Identify which cell holds the provided text, then report its (X, Y) central coordinate. 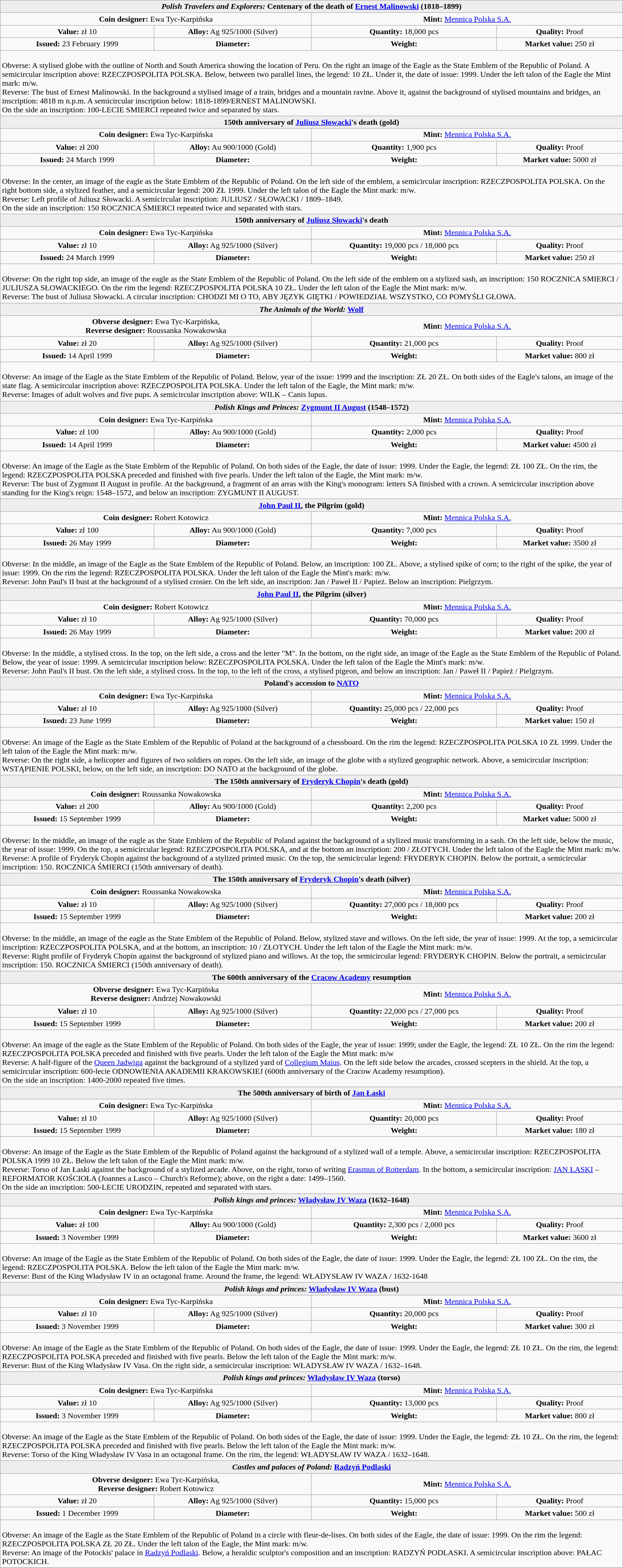
Quantity: 15,000 pcs (404, 1501)
The 500th anniversary of birth of Jan Łaski (311, 1093)
Obverse designer: Ewa Tyc-Karpińska Reverse designer: Andrzej Nowakowski (156, 994)
Quantity: 2,200 pcs (404, 806)
Market value: 300 zł (560, 1326)
Quantity: 2,300 pcs / 2,000 pcs (404, 1225)
Market value: 180 zł (560, 1130)
Polish kings and princes: Władysław IV Waza (torso) (311, 1378)
150th anniversary of Juliusz Słowacki's death (gold) (311, 122)
Issued: 23 June 1999 (77, 721)
The 150th anniversary of Fryderyk Chopin's death (silver) (311, 879)
Quantity: 22,000 pcs / 27,000 pcs (404, 1011)
Quantity: 2,000 pcs (404, 432)
Castles and palaces of Poland: Radzyń Podlaski (311, 1467)
Quantity: 21,000 pcs (404, 343)
Polish kings and princes: Władysław IV Waza (1632–1648) (311, 1200)
The Animals of the World: Wolf (311, 309)
Quantity: 70,000 pcs (404, 619)
Polish kings and princes: Władysław IV Waza (bust) (311, 1289)
Obverse designer: Ewa Tyc-Karpińska, Reverse designer: Robert Kotowicz (156, 1484)
Quantity: 25,000 pcs / 22,000 pcs (404, 708)
Quantity: 1,900 pcs (404, 147)
John Paul II, the Pilgrim (silver) (311, 594)
Market value: 3600 zł (560, 1237)
Market value: 500 zł (560, 1513)
Quantity: 27,000 pcs / 18,000 pcs (404, 904)
Obverse designer: Ewa Tyc-Karpińska, Reverse designer: Roussanka Nowakowska (156, 326)
The 600th anniversary of the Cracow Academy resumption (311, 977)
Quantity: 19,000 pcs / 18,000 pcs (404, 245)
Market value: 150 zł (560, 721)
150th anniversary of Juliusz Słowacki's death (311, 220)
The 150th anniversary of Fryderyk Chopin's death (gold) (311, 781)
Issued: 1 December 1999 (77, 1513)
Quantity: 18,000 pcs (404, 32)
Market value: 3500 zł (560, 543)
Polish Kings and Princes: Zygmunt II August (1548–1572) (311, 407)
Polish Travelers and Explorers: Centenary of the death of Ernest Malinowski (1818–1899) (311, 7)
Quantity: 13,000 pcs (404, 1403)
John Paul II, the Pilgrim (gold) (311, 505)
Market value: 4500 zł (560, 445)
Issued: 23 February 1999 (77, 44)
Quantity: 7,000 pcs (404, 530)
Poland's accession to NATO (311, 683)
